Search for the cell housing the specified text and yield its (x, y) center coordinate. 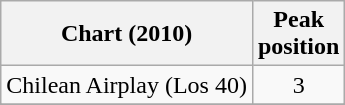
Chilean Airplay (Los 40) (127, 85)
Peakposition (298, 34)
3 (298, 85)
Chart (2010) (127, 34)
